Find where the given text appears and provide that cell's center as (x, y) coordinate. 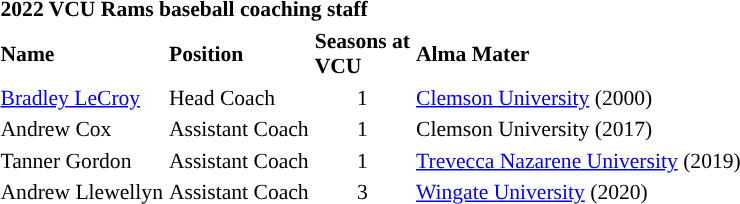
Position (238, 53)
Head Coach (238, 98)
Seasons atVCU (362, 53)
